Search for the cell housing the specified text and yield its (x, y) center coordinate. 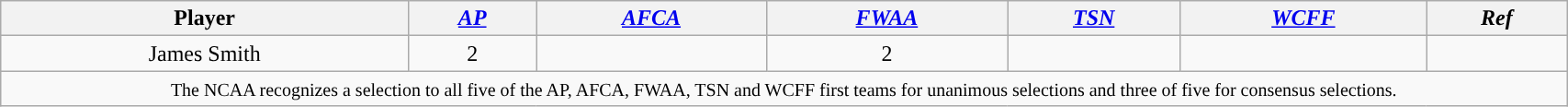
James Smith (205, 53)
AP (472, 18)
WCFF (1303, 18)
Player (205, 18)
FWAA (886, 18)
Ref (1497, 18)
AFCA (651, 18)
TSN (1094, 18)
